Extract the [X, Y] coordinate from the center of the cell holding the provided text.  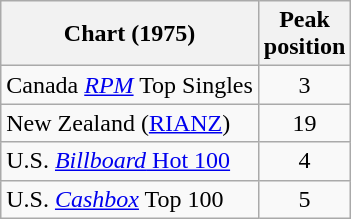
New Zealand (RIANZ) [130, 123]
Chart (1975) [130, 34]
5 [304, 199]
Peakposition [304, 34]
4 [304, 161]
U.S. Billboard Hot 100 [130, 161]
U.S. Cashbox Top 100 [130, 199]
19 [304, 123]
Canada RPM Top Singles [130, 85]
3 [304, 85]
